Provide the (x, y) coordinate of the cell's center where the given text is located.  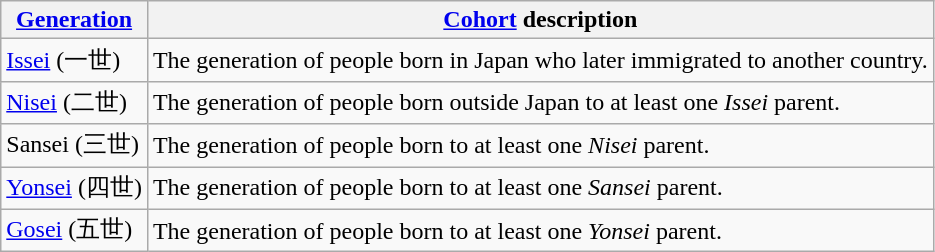
Nisei (二世) (74, 102)
The generation of people born to at least one Sansei parent. (540, 188)
Issei (一世) (74, 60)
The generation of people born to at least one Yonsei parent. (540, 230)
The generation of people born to at least one Nisei parent. (540, 146)
Yonsei (四世) (74, 188)
Sansei (三世) (74, 146)
Gosei (五世) (74, 230)
The generation of people born outside Japan to at least one Issei parent. (540, 102)
Cohort description (540, 20)
Generation (74, 20)
The generation of people born in Japan who later immigrated to another country. (540, 60)
